From the cell containing the given text, extract its center point as (x, y) coordinate. 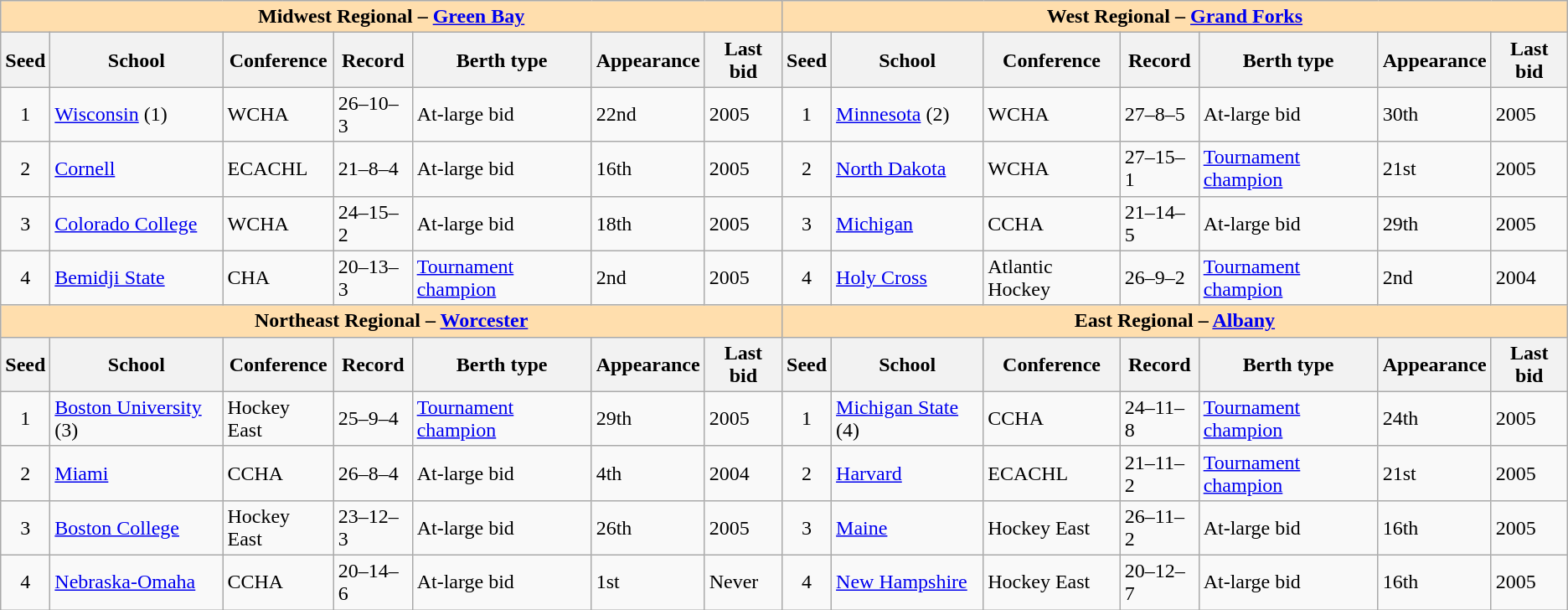
21–11–2 (1159, 473)
West Regional – Grand Forks (1175, 17)
4th (648, 473)
20–13–3 (373, 278)
27–15–1 (1159, 169)
18th (648, 223)
Boston University (3) (137, 419)
30th (1434, 114)
CHA (278, 278)
Boston College (137, 528)
20–12–7 (1159, 582)
Wisconsin (1) (137, 114)
Minnesota (2) (908, 114)
New Hampshire (908, 582)
25–9–4 (373, 419)
23–12–3 (373, 528)
27–8–5 (1159, 114)
21–14–5 (1159, 223)
Cornell (137, 169)
Northeast Regional – Worcester (392, 321)
Atlantic Hockey (1052, 278)
Miami (137, 473)
Harvard (908, 473)
26–8–4 (373, 473)
Colorado College (137, 223)
24th (1434, 419)
East Regional – Albany (1175, 321)
North Dakota (908, 169)
Michigan (908, 223)
20–14–6 (373, 582)
21–8–4 (373, 169)
26th (648, 528)
Midwest Regional – Green Bay (392, 17)
Never (743, 582)
22nd (648, 114)
26–11–2 (1159, 528)
Nebraska-Omaha (137, 582)
26–10–3 (373, 114)
Bemidji State (137, 278)
Holy Cross (908, 278)
Maine (908, 528)
26–9–2 (1159, 278)
Michigan State (4) (908, 419)
1st (648, 582)
24–11–8 (1159, 419)
24–15–2 (373, 223)
